Locate the cell with the specified text and output its [x, y] center coordinate. 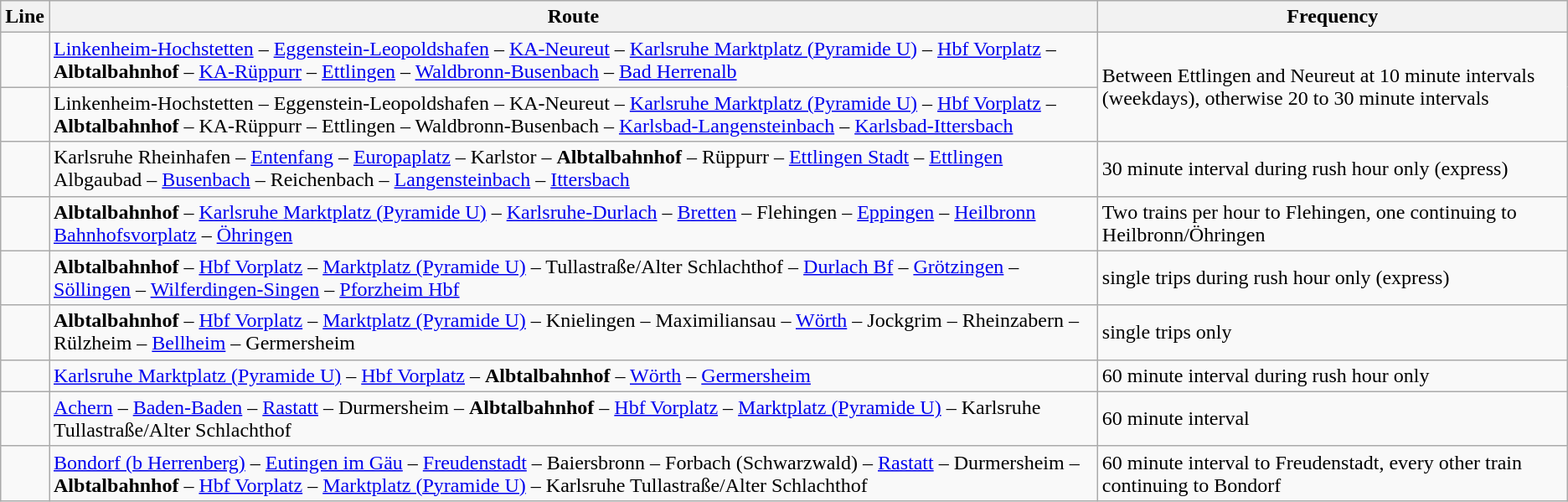
Karlsruhe Marktplatz (Pyramide U) – Hbf Vorplatz – Albtalbahnhof – Wörth – Germersheim [573, 375]
single trips during rush hour only (express) [1332, 278]
Albtalbahnhof – Karlsruhe Marktplatz (Pyramide U) – Karlsruhe-Durlach – Bretten – Flehingen – Eppingen – Heilbronn Bahnhofsvorplatz – Öhringen [573, 223]
Line [25, 17]
60 minute interval [1332, 419]
Two trains per hour to Flehingen, one continuing to Heilbronn/Öhringen [1332, 223]
Achern – Baden-Baden – Rastatt – Durmersheim – Albtalbahnhof – Hbf Vorplatz – Marktplatz (Pyramide U) – Karlsruhe Tullastraße/Alter Schlachthof [573, 419]
60 minute interval during rush hour only [1332, 375]
Route [573, 17]
single trips only [1332, 332]
Between Ettlingen and Neureut at 10 minute intervals (weekdays), otherwise 20 to 30 minute intervals [1332, 87]
30 minute interval during rush hour only (express) [1332, 169]
Frequency [1332, 17]
60 minute interval to Freudenstadt, every other train continuing to Bondorf [1332, 473]
